From the cell containing the given text, extract its center point as [x, y] coordinate. 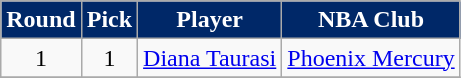
Round [41, 20]
Player [210, 20]
Diana Taurasi [210, 58]
Pick [109, 20]
NBA Club [371, 20]
Phoenix Mercury [371, 58]
